From the cell containing the given text, extract its center point as [x, y] coordinate. 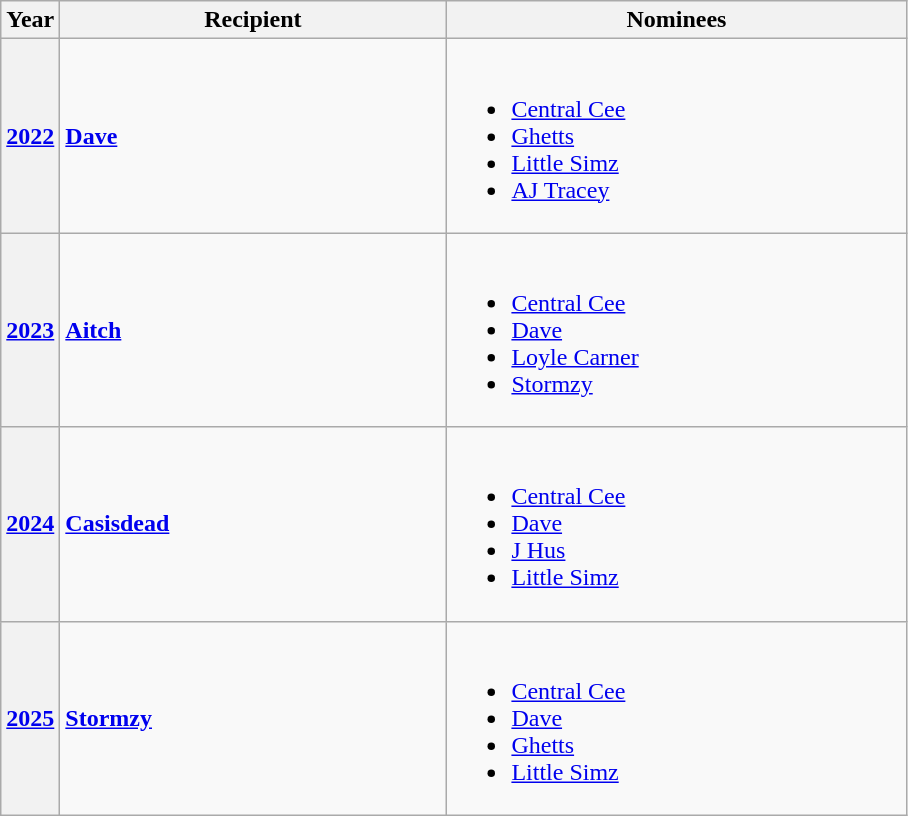
Casisdead [253, 524]
Dave [253, 136]
Recipient [253, 20]
2025 [30, 718]
Central CeeGhettsLittle SimzAJ Tracey [676, 136]
Stormzy [253, 718]
Aitch [253, 330]
Central CeeDaveGhettsLittle Simz [676, 718]
Nominees [676, 20]
Year [30, 20]
Central CeeDaveJ HusLittle Simz [676, 524]
2023 [30, 330]
2024 [30, 524]
2022 [30, 136]
Central CeeDaveLoyle CarnerStormzy [676, 330]
